Search for the cell housing the specified text and yield its [X, Y] center coordinate. 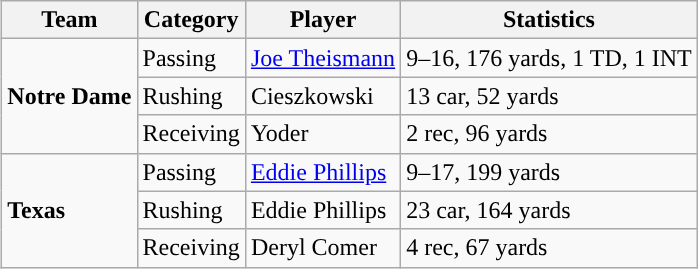
Player [322, 20]
Notre Dame [70, 96]
2 rec, 96 yards [550, 134]
Deryl Comer [322, 248]
Statistics [550, 20]
23 car, 164 yards [550, 210]
9–17, 199 yards [550, 172]
Texas [70, 210]
4 rec, 67 yards [550, 248]
Joe Theismann [322, 58]
Team [70, 20]
Category [191, 20]
Cieszkowski [322, 96]
13 car, 52 yards [550, 96]
9–16, 176 yards, 1 TD, 1 INT [550, 58]
Yoder [322, 134]
